Output the [X, Y] coordinate of the center of the cell containing the given text.  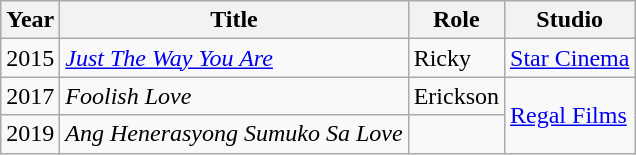
Ricky [456, 58]
2017 [30, 96]
Erickson [456, 96]
Foolish Love [234, 96]
2019 [30, 134]
Ang Henerasyong Sumuko Sa Love [234, 134]
Regal Films [570, 115]
2015 [30, 58]
Year [30, 20]
Star Cinema [570, 58]
Role [456, 20]
Title [234, 20]
Studio [570, 20]
Just The Way You Are [234, 58]
